For the text-containing cell, return its midpoint in [X, Y] coordinate format. 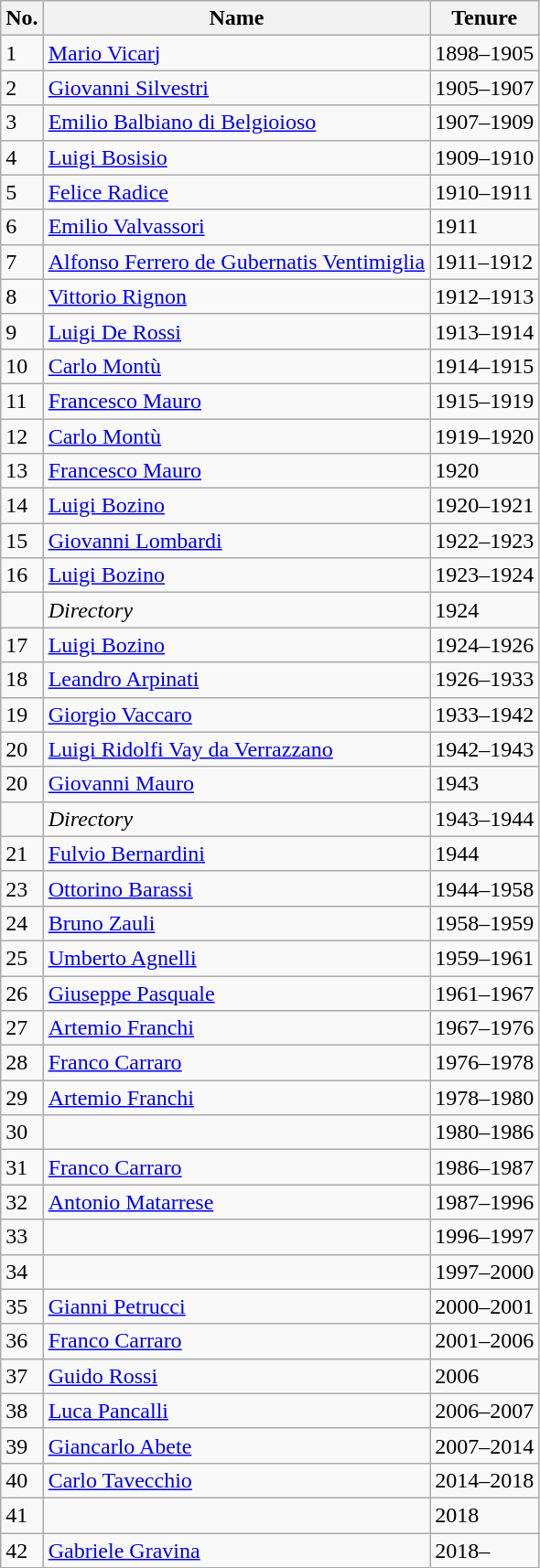
1980–1986 [485, 1133]
1909–1910 [485, 157]
1944 [485, 854]
14 [22, 506]
4 [22, 157]
1943 [485, 784]
6 [22, 227]
Emilio Valvassori [236, 227]
1913–1914 [485, 331]
1911–1912 [485, 262]
Vittorio Rignon [236, 296]
1915–1919 [485, 401]
Giovanni Lombardi [236, 541]
1905–1907 [485, 88]
Gabriele Gravina [236, 1551]
Luigi Ridolfi Vay da Verrazzano [236, 749]
2006 [485, 1376]
13 [22, 471]
1943–1944 [485, 819]
31 [22, 1167]
1967–1976 [485, 1028]
27 [22, 1028]
2007–2014 [485, 1445]
28 [22, 1063]
1961–1967 [485, 993]
33 [22, 1237]
24 [22, 923]
1987–1996 [485, 1202]
7 [22, 262]
1986–1987 [485, 1167]
Mario Vicarj [236, 53]
Luigi De Rossi [236, 331]
1920–1921 [485, 506]
Luigi Bosisio [236, 157]
37 [22, 1376]
Alfonso Ferrero de Gubernatis Ventimiglia [236, 262]
Gianni Petrucci [236, 1306]
1 [22, 53]
Giovanni Mauro [236, 784]
5 [22, 192]
1959–1961 [485, 958]
26 [22, 993]
1920 [485, 471]
1911 [485, 227]
10 [22, 366]
1944–1958 [485, 888]
2000–2001 [485, 1306]
16 [22, 575]
9 [22, 331]
34 [22, 1272]
15 [22, 541]
Emilio Balbiano di Belgioioso [236, 123]
21 [22, 854]
1910–1911 [485, 192]
Name [236, 18]
17 [22, 645]
1907–1909 [485, 123]
36 [22, 1341]
12 [22, 436]
1898–1905 [485, 53]
19 [22, 714]
1919–1920 [485, 436]
23 [22, 888]
1914–1915 [485, 366]
1976–1978 [485, 1063]
32 [22, 1202]
35 [22, 1306]
Leandro Arpinati [236, 680]
40 [22, 1480]
Carlo Tavecchio [236, 1480]
1923–1924 [485, 575]
2014–2018 [485, 1480]
1996–1997 [485, 1237]
Fulvio Bernardini [236, 854]
2018 [485, 1515]
Bruno Zauli [236, 923]
2001–2006 [485, 1341]
Giuseppe Pasquale [236, 993]
Giovanni Silvestri [236, 88]
2018– [485, 1551]
Tenure [485, 18]
Antonio Matarrese [236, 1202]
Giancarlo Abete [236, 1445]
8 [22, 296]
1924 [485, 610]
1926–1933 [485, 680]
1924–1926 [485, 645]
38 [22, 1411]
29 [22, 1098]
Felice Radice [236, 192]
1997–2000 [485, 1272]
18 [22, 680]
41 [22, 1515]
No. [22, 18]
Ottorino Barassi [236, 888]
1942–1943 [485, 749]
30 [22, 1133]
Umberto Agnelli [236, 958]
1912–1913 [485, 296]
2 [22, 88]
1958–1959 [485, 923]
2006–2007 [485, 1411]
1922–1923 [485, 541]
1933–1942 [485, 714]
1978–1980 [485, 1098]
3 [22, 123]
11 [22, 401]
Guido Rossi [236, 1376]
Luca Pancalli [236, 1411]
Giorgio Vaccaro [236, 714]
42 [22, 1551]
25 [22, 958]
39 [22, 1445]
